Scan for the cell matching the given text and deliver its [X, Y] coordinate at center. 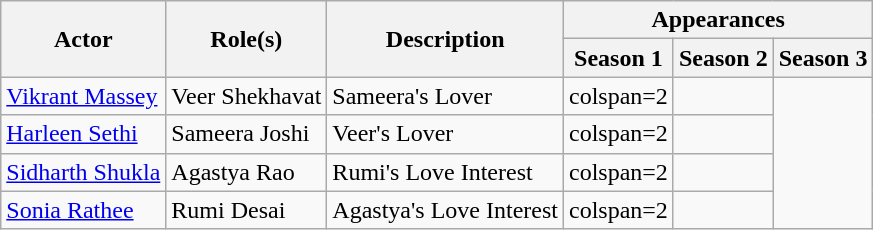
Season 2 [723, 58]
Sidharth Shukla [84, 172]
Sameera Joshi [246, 134]
Agastya's Love Interest [446, 210]
Veer Shekhavat [246, 96]
Season 3 [823, 58]
Vikrant Massey [84, 96]
Season 1 [618, 58]
Sonia Rathee [84, 210]
Rumi's Love Interest [446, 172]
Appearances [718, 20]
Description [446, 39]
Veer's Lover [446, 134]
Harleen Sethi [84, 134]
Actor [84, 39]
Sameera's Lover [446, 96]
Role(s) [246, 39]
Agastya Rao [246, 172]
Rumi Desai [246, 210]
